Identify which cell holds the provided text, then report its (x, y) central coordinate. 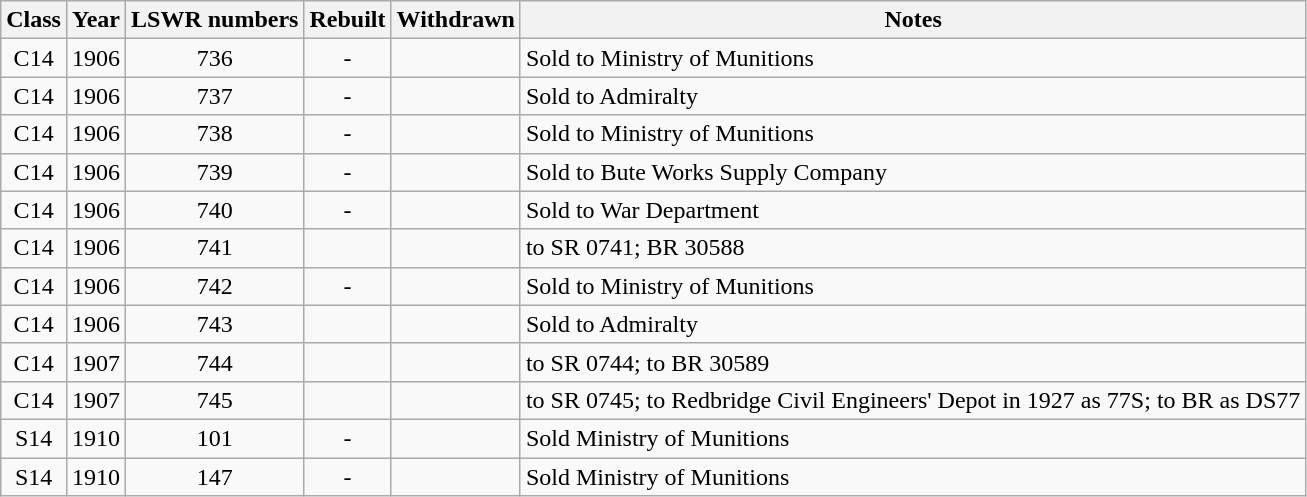
744 (215, 362)
to SR 0744; to BR 30589 (912, 362)
737 (215, 96)
to SR 0745; to Redbridge Civil Engineers' Depot in 1927 as 77S; to BR as DS77 (912, 400)
Year (96, 20)
Withdrawn (456, 20)
741 (215, 248)
745 (215, 400)
742 (215, 286)
Sold to War Department (912, 210)
Sold to Bute Works Supply Company (912, 172)
740 (215, 210)
101 (215, 438)
Rebuilt (348, 20)
147 (215, 477)
Class (34, 20)
LSWR numbers (215, 20)
736 (215, 58)
to SR 0741; BR 30588 (912, 248)
738 (215, 134)
739 (215, 172)
743 (215, 324)
Notes (912, 20)
